Return (X, Y) of the center of cell containing provided text 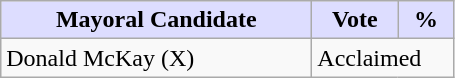
Acclaimed (383, 58)
% (426, 20)
Donald McKay (X) (156, 58)
Mayoral Candidate (156, 20)
Vote (355, 20)
